Find where the given text appears and provide that cell's center as (X, Y) coordinate. 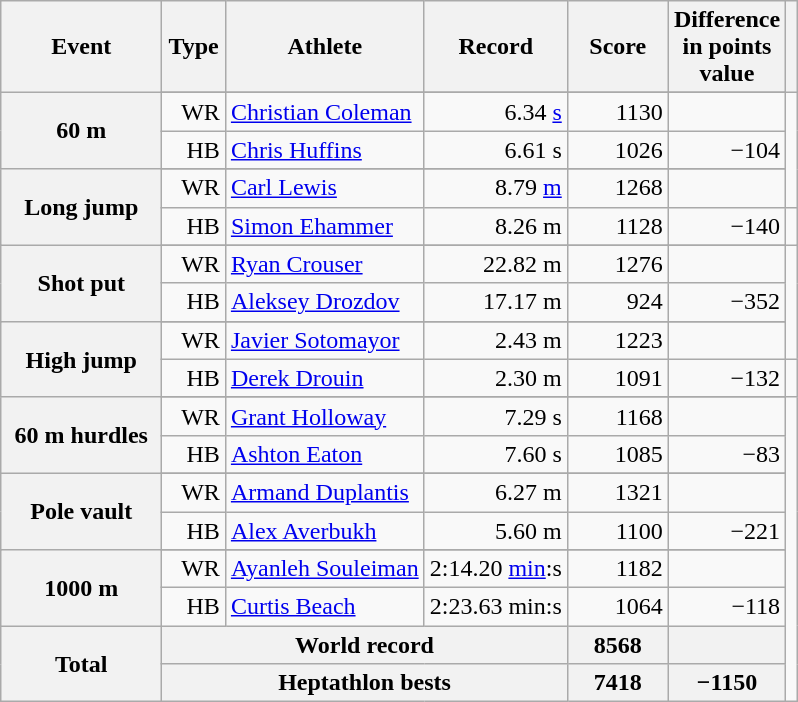
Grant Holloway (324, 416)
7.60 s (496, 454)
8.26 m (496, 226)
Javier Sotomayor (324, 340)
World record (364, 645)
Total (82, 664)
Chris Huffins (324, 150)
1000 m (82, 588)
Simon Ehammer (324, 226)
Ayanleh Souleiman (324, 569)
−221 (726, 531)
Alex Averbukh (324, 531)
17.17 m (496, 302)
Aleksey Drozdov (324, 302)
6.61 s (496, 150)
2.43 m (496, 340)
60 m hurdles (82, 435)
Long jump (82, 207)
22.82 m (496, 264)
−118 (726, 607)
Event (82, 47)
1321 (618, 492)
1064 (618, 607)
Athlete (324, 47)
60 m (82, 131)
Christian Coleman (324, 112)
2.30 m (496, 378)
1085 (618, 454)
−132 (726, 378)
−140 (726, 226)
−1150 (726, 683)
−83 (726, 454)
1276 (618, 264)
Pole vault (82, 511)
7418 (618, 683)
Shot put (82, 283)
1100 (618, 531)
1268 (618, 188)
Carl Lewis (324, 188)
Ryan Crouser (324, 264)
6.27 m (496, 492)
Curtis Beach (324, 607)
Armand Duplantis (324, 492)
6.34 s (496, 112)
8.79 m (496, 188)
1168 (618, 416)
−352 (726, 302)
1223 (618, 340)
2:23.63 min:s (496, 607)
Type (194, 47)
Score (618, 47)
Difference in points value (726, 47)
−104 (726, 150)
1130 (618, 112)
1091 (618, 378)
Derek Drouin (324, 378)
924 (618, 302)
Ashton Eaton (324, 454)
1128 (618, 226)
High jump (82, 359)
2:14.20 min:s (496, 569)
5.60 m (496, 531)
1026 (618, 150)
1182 (618, 569)
7.29 s (496, 416)
8568 (618, 645)
Record (496, 47)
Heptathlon bests (364, 683)
